From the cell containing the given text, extract its center point as [x, y] coordinate. 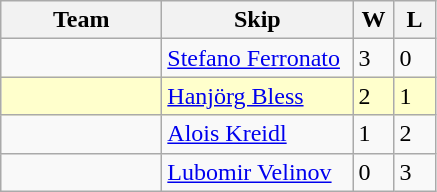
W [374, 20]
L [414, 20]
Team [82, 20]
Skip [258, 20]
Lubomir Velinov [258, 172]
Stefano Ferronato [258, 58]
Hanjörg Bless [258, 96]
Alois Kreidl [258, 134]
